Return the (x, y) coordinate for the center point of the cell that contains the specified text.  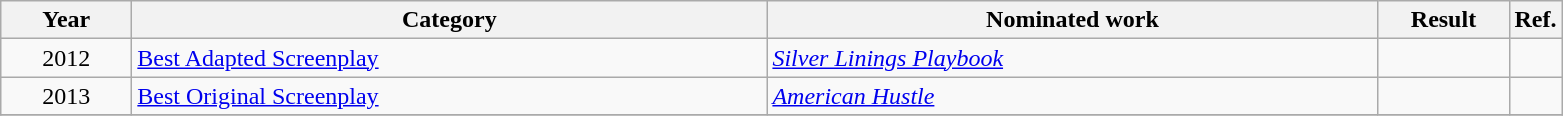
2012 (66, 58)
Best Original Screenplay (450, 96)
Category (450, 20)
Result (1444, 20)
2013 (66, 96)
Nominated work (1072, 20)
Silver Linings Playbook (1072, 58)
Best Adapted Screenplay (450, 58)
Ref. (1536, 20)
Year (66, 20)
American Hustle (1072, 96)
